Determine the [x, y] coordinate at the center of the cell enclosing the given text.  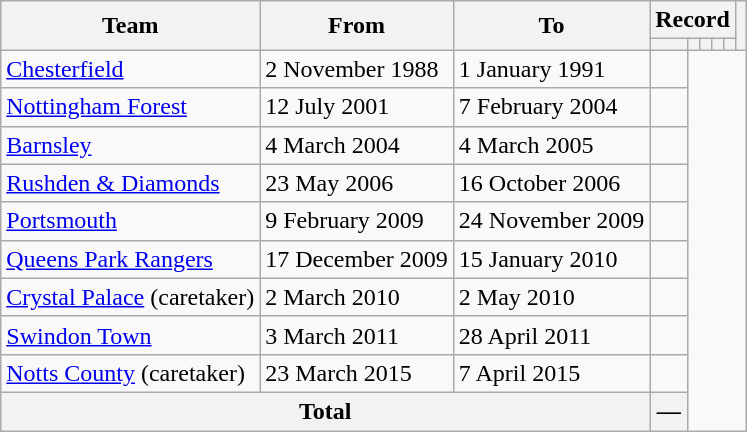
Chesterfield [130, 69]
9 February 2009 [357, 221]
Team [130, 26]
4 March 2004 [357, 145]
Swindon Town [130, 335]
Queens Park Rangers [130, 259]
17 December 2009 [357, 259]
Total [326, 411]
Record [693, 20]
15 January 2010 [551, 259]
4 March 2005 [551, 145]
To [551, 26]
23 May 2006 [357, 183]
Portsmouth [130, 221]
1 January 1991 [551, 69]
7 April 2015 [551, 373]
Crystal Palace (caretaker) [130, 297]
23 March 2015 [357, 373]
— [669, 411]
3 March 2011 [357, 335]
2 March 2010 [357, 297]
12 July 2001 [357, 107]
Notts County (caretaker) [130, 373]
2 November 1988 [357, 69]
16 October 2006 [551, 183]
7 February 2004 [551, 107]
Rushden & Diamonds [130, 183]
Barnsley [130, 145]
Nottingham Forest [130, 107]
From [357, 26]
28 April 2011 [551, 335]
2 May 2010 [551, 297]
24 November 2009 [551, 221]
